Locate the cell with the specified text and output its [x, y] center coordinate. 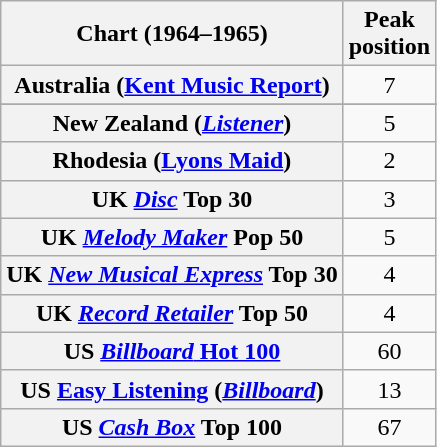
Peakposition [389, 34]
US Easy Listening (Billboard) [172, 389]
US Billboard Hot 100 [172, 351]
13 [389, 389]
67 [389, 427]
Australia (Kent Music Report) [172, 85]
US Cash Box Top 100 [172, 427]
UK Record Retailer Top 50 [172, 313]
UK Disc Top 30 [172, 199]
60 [389, 351]
New Zealand (Listener) [172, 123]
7 [389, 85]
3 [389, 199]
UK Melody Maker Pop 50 [172, 237]
2 [389, 161]
Chart (1964–1965) [172, 34]
UK New Musical Express Top 30 [172, 275]
Rhodesia (Lyons Maid) [172, 161]
